Return the [X, Y] coordinate for the center point of the cell that contains the specified text.  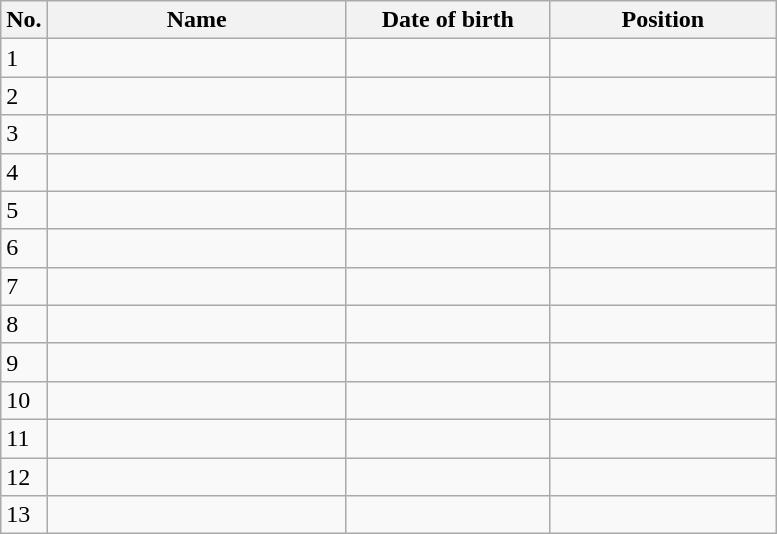
6 [24, 248]
9 [24, 362]
1 [24, 58]
5 [24, 210]
4 [24, 172]
Date of birth [448, 20]
3 [24, 134]
Position [662, 20]
13 [24, 515]
8 [24, 324]
12 [24, 477]
11 [24, 438]
No. [24, 20]
Name [196, 20]
2 [24, 96]
7 [24, 286]
10 [24, 400]
